Output the (X, Y) coordinate of the center of the cell containing the given text.  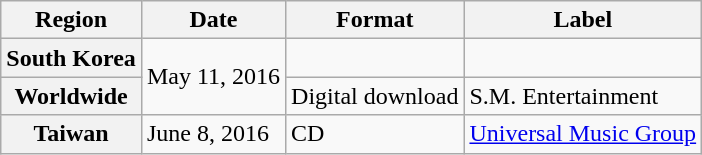
Format (375, 20)
Worldwide (72, 96)
May 11, 2016 (213, 77)
Digital download (375, 96)
Region (72, 20)
South Korea (72, 58)
June 8, 2016 (213, 134)
Label (583, 20)
Universal Music Group (583, 134)
CD (375, 134)
S.M. Entertainment (583, 96)
Date (213, 20)
Taiwan (72, 134)
